Pinpoint the cell where the given text exists, returning its [x, y] midpoint coordinate. 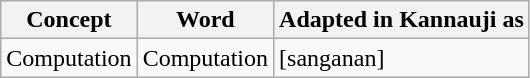
Adapted in Kannauji as [402, 20]
Concept [69, 20]
[sanganan] [402, 58]
Word [205, 20]
